From the cell containing the given text, extract its center point as (x, y) coordinate. 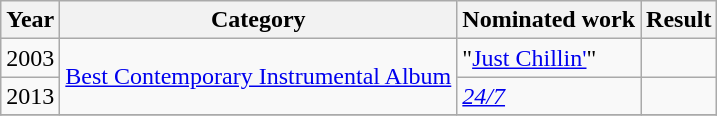
"Just Chillin'" (549, 58)
24/7 (549, 96)
Result (679, 20)
Nominated work (549, 20)
2003 (30, 58)
Category (258, 20)
Year (30, 20)
2013 (30, 96)
Best Contemporary Instrumental Album (258, 77)
